From the cell containing the given text, extract its center point as [X, Y] coordinate. 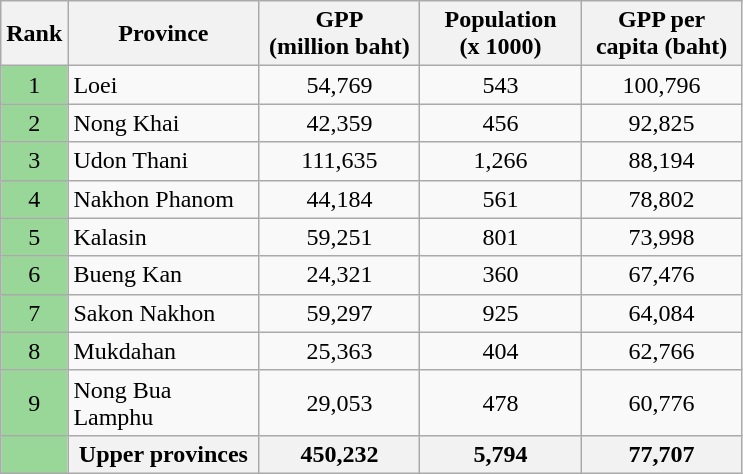
561 [500, 199]
59,251 [340, 237]
Nong Bua Lamphu [164, 402]
Kalasin [164, 237]
77,707 [662, 454]
Population(x 1000) [500, 34]
GPP per capita (baht) [662, 34]
24,321 [340, 275]
9 [34, 402]
44,184 [340, 199]
Nong Khai [164, 123]
25,363 [340, 351]
450,232 [340, 454]
Loei [164, 85]
Upper provinces [164, 454]
64,084 [662, 313]
Rank [34, 34]
42,359 [340, 123]
Mukdahan [164, 351]
54,769 [340, 85]
78,802 [662, 199]
Sakon Nakhon [164, 313]
456 [500, 123]
1,266 [500, 161]
478 [500, 402]
4 [34, 199]
1 [34, 85]
62,766 [662, 351]
3 [34, 161]
60,776 [662, 402]
Udon Thani [164, 161]
2 [34, 123]
404 [500, 351]
925 [500, 313]
92,825 [662, 123]
73,998 [662, 237]
7 [34, 313]
88,194 [662, 161]
100,796 [662, 85]
111,635 [340, 161]
59,297 [340, 313]
801 [500, 237]
GPP(million baht) [340, 34]
Nakhon Phanom [164, 199]
360 [500, 275]
Bueng Kan [164, 275]
5,794 [500, 454]
67,476 [662, 275]
8 [34, 351]
543 [500, 85]
6 [34, 275]
Province [164, 34]
29,053 [340, 402]
5 [34, 237]
